Identify which cell holds the provided text, then report its (X, Y) central coordinate. 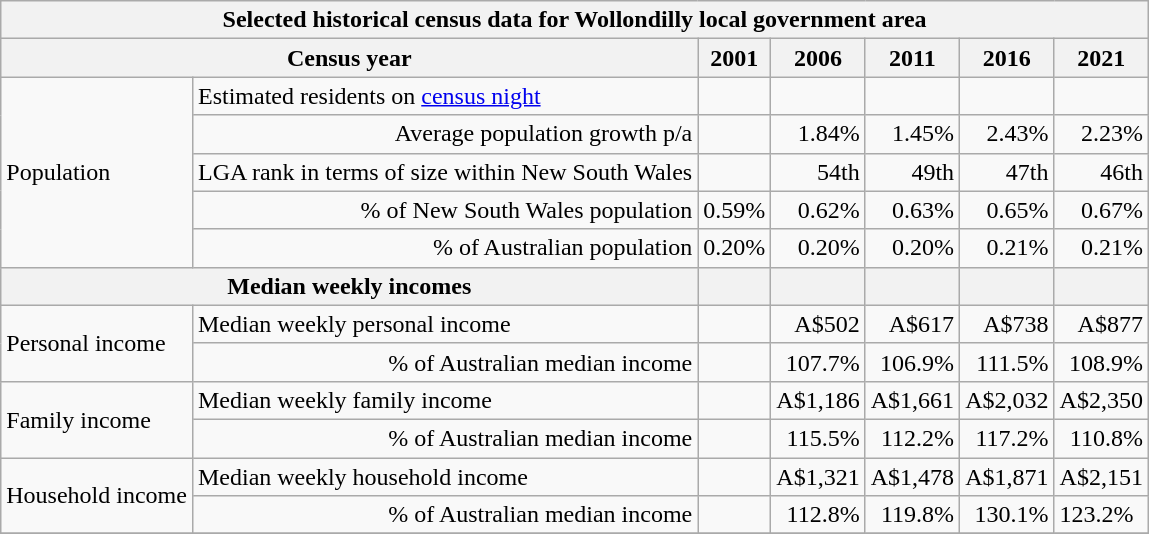
0.67% (1101, 210)
Median weekly family income (444, 400)
A$877 (1101, 324)
A$1,186 (818, 400)
111.5% (1007, 362)
0.62% (818, 210)
107.7% (818, 362)
130.1% (1007, 515)
46th (1101, 172)
112.2% (912, 438)
LGA rank in terms of size within New South Wales (444, 172)
A$2,032 (1007, 400)
A$1,478 (912, 477)
2.23% (1101, 134)
Selected historical census data for Wollondilly local government area (575, 20)
1.45% (912, 134)
123.2% (1101, 515)
Family income (97, 419)
Personal income (97, 343)
49th (912, 172)
0.59% (734, 210)
112.8% (818, 515)
A$1,661 (912, 400)
2016 (1007, 58)
Median weekly incomes (350, 286)
A$1,871 (1007, 477)
2001 (734, 58)
0.63% (912, 210)
117.2% (1007, 438)
119.8% (912, 515)
108.9% (1101, 362)
2.43% (1007, 134)
Estimated residents on census night (444, 96)
A$502 (818, 324)
1.84% (818, 134)
Population (97, 172)
Household income (97, 496)
0.65% (1007, 210)
A$2,350 (1101, 400)
Median weekly household income (444, 477)
2021 (1101, 58)
Median weekly personal income (444, 324)
115.5% (818, 438)
47th (1007, 172)
A$1,321 (818, 477)
Average population growth p/a (444, 134)
A$2,151 (1101, 477)
A$738 (1007, 324)
110.8% (1101, 438)
A$617 (912, 324)
2006 (818, 58)
% of Australian population (444, 248)
54th (818, 172)
106.9% (912, 362)
2011 (912, 58)
Census year (350, 58)
% of New South Wales population (444, 210)
